From the cell containing the given text, extract its center point as (X, Y) coordinate. 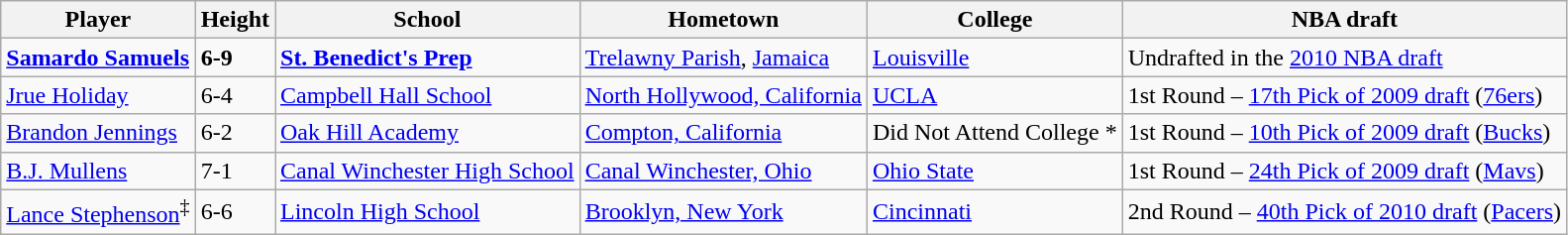
1st Round – 17th Pick of 2009 draft (76ers) (1344, 95)
Player (98, 20)
6-2 (235, 133)
Undrafted in the 2010 NBA draft (1344, 58)
2nd Round – 40th Pick of 2010 draft (Pacers) (1344, 212)
Brooklyn, New York (723, 212)
Canal Winchester High School (428, 171)
7-1 (235, 171)
6-9 (235, 58)
Jrue Holiday (98, 95)
1st Round – 10th Pick of 2009 draft (Bucks) (1344, 133)
NBA draft (1344, 20)
6-4 (235, 95)
B.J. Mullens (98, 171)
Cincinnati (994, 212)
Did Not Attend College * (994, 133)
UCLA (994, 95)
Canal Winchester, Ohio (723, 171)
Hometown (723, 20)
Samardo Samuels (98, 58)
School (428, 20)
Campbell Hall School (428, 95)
Lance Stephenson‡ (98, 212)
Lincoln High School (428, 212)
Height (235, 20)
St. Benedict's Prep (428, 58)
Ohio State (994, 171)
North Hollywood, California (723, 95)
6-6 (235, 212)
Compton, California (723, 133)
Oak Hill Academy (428, 133)
College (994, 20)
Louisville (994, 58)
Brandon Jennings (98, 133)
1st Round – 24th Pick of 2009 draft (Mavs) (1344, 171)
Trelawny Parish, Jamaica (723, 58)
